Search for the cell housing the specified text and yield its (X, Y) center coordinate. 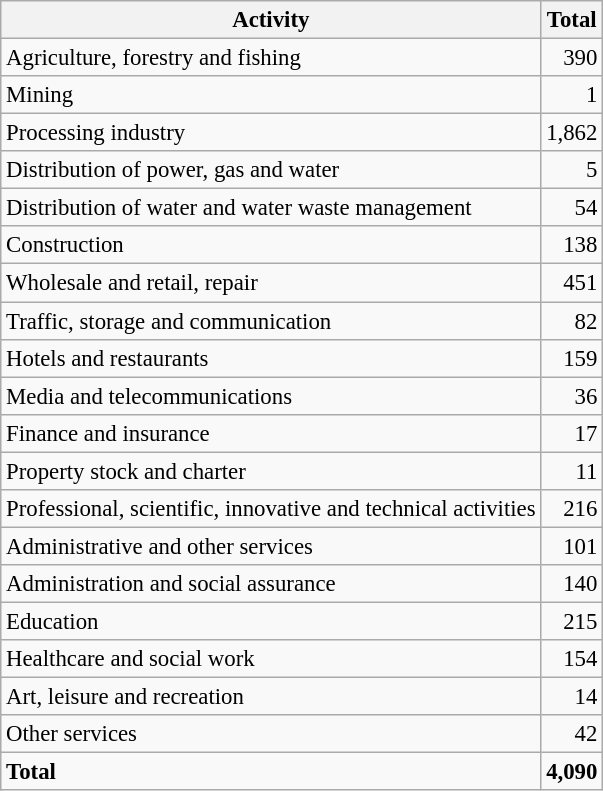
82 (572, 321)
Art, leisure and recreation (271, 697)
5 (572, 170)
216 (572, 509)
54 (572, 208)
Finance and insurance (271, 433)
Professional, scientific, innovative and technical activities (271, 509)
215 (572, 621)
451 (572, 283)
4,090 (572, 772)
1,862 (572, 133)
Mining (271, 95)
Media and telecommunications (271, 396)
154 (572, 659)
Administrative and other services (271, 546)
390 (572, 58)
42 (572, 734)
Processing industry (271, 133)
Administration and social assurance (271, 584)
Activity (271, 20)
159 (572, 358)
Distribution of water and water waste management (271, 208)
138 (572, 245)
17 (572, 433)
Wholesale and retail, repair (271, 283)
Property stock and charter (271, 471)
Hotels and restaurants (271, 358)
36 (572, 396)
Distribution of power, gas and water (271, 170)
11 (572, 471)
Traffic, storage and communication (271, 321)
Other services (271, 734)
Agriculture, forestry and fishing (271, 58)
Healthcare and social work (271, 659)
14 (572, 697)
101 (572, 546)
1 (572, 95)
140 (572, 584)
Education (271, 621)
Construction (271, 245)
